Provide the [x, y] coordinate of the cell's center where the given text is located.  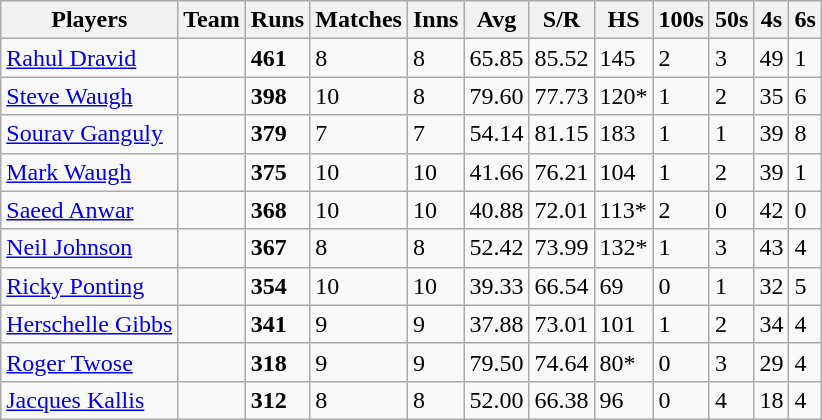
367 [277, 248]
HS [624, 20]
398 [277, 96]
Team [212, 20]
375 [277, 172]
76.21 [562, 172]
Inns [435, 20]
96 [624, 400]
81.15 [562, 134]
6s [805, 20]
37.88 [496, 324]
40.88 [496, 210]
73.01 [562, 324]
79.60 [496, 96]
65.85 [496, 58]
6 [805, 96]
120* [624, 96]
74.64 [562, 362]
66.54 [562, 286]
52.42 [496, 248]
Steve Waugh [90, 96]
32 [772, 286]
101 [624, 324]
66.38 [562, 400]
Ricky Ponting [90, 286]
Neil Johnson [90, 248]
35 [772, 96]
S/R [562, 20]
Avg [496, 20]
Mark Waugh [90, 172]
50s [731, 20]
52.00 [496, 400]
43 [772, 248]
368 [277, 210]
69 [624, 286]
100s [681, 20]
341 [277, 324]
Herschelle Gibbs [90, 324]
18 [772, 400]
29 [772, 362]
132* [624, 248]
80* [624, 362]
312 [277, 400]
354 [277, 286]
Players [90, 20]
379 [277, 134]
54.14 [496, 134]
49 [772, 58]
5 [805, 286]
39.33 [496, 286]
85.52 [562, 58]
42 [772, 210]
Jacques Kallis [90, 400]
Sourav Ganguly [90, 134]
113* [624, 210]
34 [772, 324]
Runs [277, 20]
77.73 [562, 96]
104 [624, 172]
Saeed Anwar [90, 210]
41.66 [496, 172]
4s [772, 20]
Matches [359, 20]
79.50 [496, 362]
Rahul Dravid [90, 58]
145 [624, 58]
72.01 [562, 210]
73.99 [562, 248]
Roger Twose [90, 362]
183 [624, 134]
461 [277, 58]
318 [277, 362]
